Search for the cell housing the specified text and yield its (x, y) center coordinate. 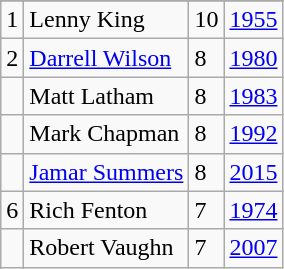
Mark Chapman (106, 134)
1974 (254, 210)
Lenny King (106, 20)
10 (206, 20)
1955 (254, 20)
1983 (254, 96)
2 (12, 58)
1 (12, 20)
Robert Vaughn (106, 248)
1992 (254, 134)
Matt Latham (106, 96)
2007 (254, 248)
1980 (254, 58)
6 (12, 210)
Darrell Wilson (106, 58)
Rich Fenton (106, 210)
Jamar Summers (106, 172)
2015 (254, 172)
